Locate the cell with the specified text and output its (X, Y) center coordinate. 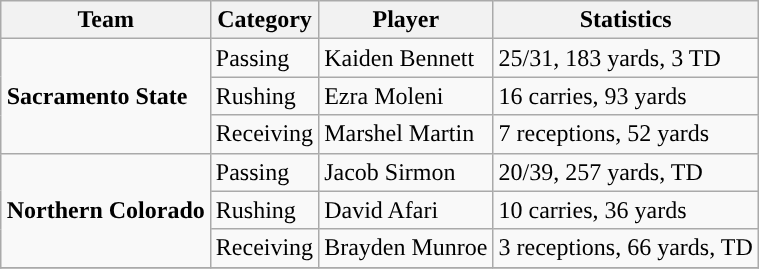
10 carries, 36 yards (626, 210)
Ezra Moleni (406, 96)
Player (406, 20)
Brayden Munroe (406, 248)
David Afari (406, 210)
Northern Colorado (106, 210)
20/39, 257 yards, TD (626, 172)
16 carries, 93 yards (626, 96)
7 receptions, 52 yards (626, 134)
25/31, 183 yards, 3 TD (626, 58)
3 receptions, 66 yards, TD (626, 248)
Statistics (626, 20)
Kaiden Bennett (406, 58)
Team (106, 20)
Sacramento State (106, 96)
Marshel Martin (406, 134)
Jacob Sirmon (406, 172)
Category (264, 20)
